From the cell containing the given text, extract its center point as [x, y] coordinate. 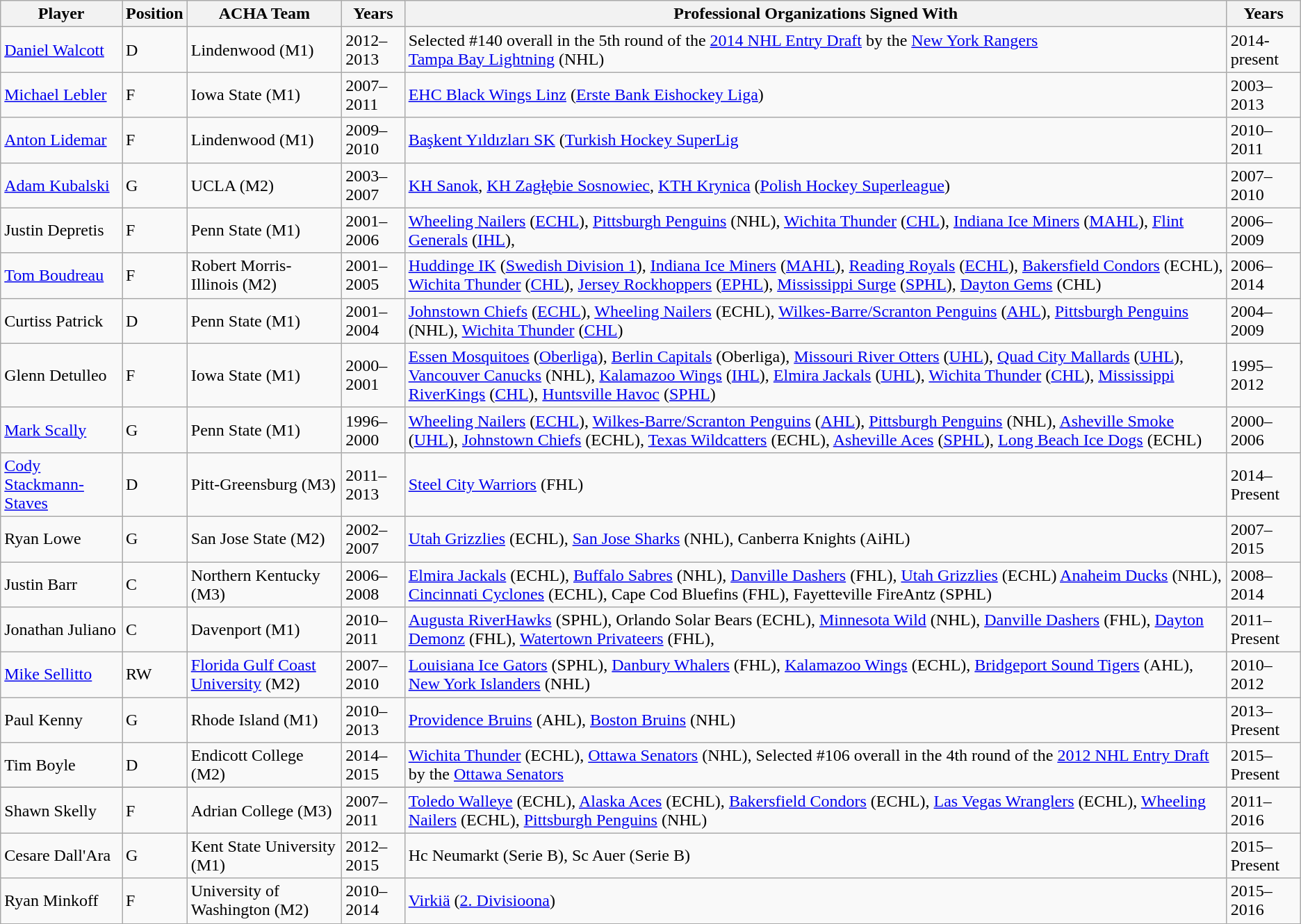
2014–2015 [374, 766]
Providence Bruins (AHL), Boston Bruins (NHL) [816, 720]
Cesare Dall'Ara [61, 856]
2011–2013 [374, 484]
Player [61, 14]
2001–2004 [374, 321]
2006–2014 [1263, 275]
Adam Kubalski [61, 185]
Adrian College (M3) [264, 810]
2010–2013 [374, 720]
Shawn Skelly [61, 810]
2011–2016 [1263, 810]
KH Sanok, KH Zagłębie Sosnowiec, KTH Krynica (Polish Hockey Superleague) [816, 185]
Robert Morris-Illinois (M2) [264, 275]
2001–2005 [374, 275]
Johnstown Chiefs (ECHL), Wheeling Nailers (ECHL), Wilkes-Barre/Scranton Penguins (AHL), Pittsburgh Penguins (NHL), Wichita Thunder (CHL) [816, 321]
Ryan Lowe [61, 539]
Tim Boyle [61, 766]
2000–2001 [374, 375]
2015–2016 [1263, 900]
2014-present [1263, 50]
Utah Grizzlies (ECHL), San Jose Sharks (NHL), Canberra Knights (AiHL) [816, 539]
2013–Present [1263, 720]
San Jose State (M2) [264, 539]
2006–2009 [1263, 231]
2006–2008 [374, 584]
Louisiana Ice Gators (SPHL), Danbury Whalers (FHL), Kalamazoo Wings (ECHL), Bridgeport Sound Tigers (AHL), New York Islanders (NHL) [816, 675]
Başkent Yıldızları SK (Turkish Hockey SuperLig [816, 140]
University of Washington (M2) [264, 900]
2001–2006 [374, 231]
Glenn Detulleo [61, 375]
Mike Sellitto [61, 675]
EHC Black Wings Linz (Erste Bank Eishockey Liga) [816, 94]
Professional Organizations Signed With [816, 14]
2010–2014 [374, 900]
2002–2007 [374, 539]
ACHA Team [264, 14]
1996–2000 [374, 429]
2014–Present [1263, 484]
Rhode Island (M1) [264, 720]
2012–2015 [374, 856]
Kent State University (M1) [264, 856]
2010–2012 [1263, 675]
Justin Depretis [61, 231]
1995–2012 [1263, 375]
2012–2013 [374, 50]
Jonathan Juliano [61, 629]
Endicott College (M2) [264, 766]
Selected #140 overall in the 5th round of the 2014 NHL Entry Draft by the New York RangersTampa Bay Lightning (NHL) [816, 50]
Paul Kenny [61, 720]
2009–2010 [374, 140]
Mark Scally [61, 429]
Anton Lidemar [61, 140]
2007–2015 [1263, 539]
Daniel Walcott [61, 50]
2008–2014 [1263, 584]
Northern Kentucky (M3) [264, 584]
Position [155, 14]
Steel City Warriors (FHL) [816, 484]
UCLA (M2) [264, 185]
Justin Barr [61, 584]
2011–Present [1263, 629]
2003–2007 [374, 185]
2004–2009 [1263, 321]
2003–2013 [1263, 94]
RW [155, 675]
Wichita Thunder (ECHL), Ottawa Senators (NHL), Selected #106 overall in the 4th round of the 2012 NHL Entry Draft by the Ottawa Senators [816, 766]
Pitt-Greensburg (M3) [264, 484]
Tom Boudreau [61, 275]
Virkiä (2. Divisioona) [816, 900]
Davenport (M1) [264, 629]
Wheeling Nailers (ECHL), Pittsburgh Penguins (NHL), Wichita Thunder (CHL), Indiana Ice Miners (MAHL), Flint Generals (IHL), [816, 231]
Hc Neumarkt (Serie B), Sc Auer (Serie B) [816, 856]
Florida Gulf Coast University (M2) [264, 675]
Toledo Walleye (ECHL), Alaska Aces (ECHL), Bakersfield Condors (ECHL), Las Vegas Wranglers (ECHL), Wheeling Nailers (ECHL), Pittsburgh Penguins (NHL) [816, 810]
2000–2006 [1263, 429]
Cody Stackmann-Staves [61, 484]
Augusta RiverHawks (SPHL), Orlando Solar Bears (ECHL), Minnesota Wild (NHL), Danville Dashers (FHL), Dayton Demonz (FHL), Watertown Privateers (FHL), [816, 629]
Michael Lebler [61, 94]
Curtiss Patrick [61, 321]
Ryan Minkoff [61, 900]
